Capture the cell that displays the provided text and extract its [x, y] central coordinate. 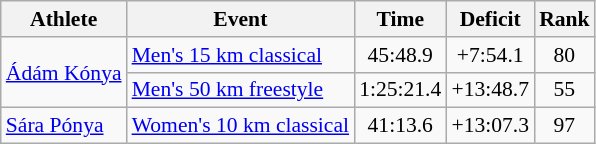
45:48.9 [400, 55]
Rank [564, 19]
1:25:21.4 [400, 90]
97 [564, 126]
41:13.6 [400, 126]
Women's 10 km classical [241, 126]
55 [564, 90]
Time [400, 19]
Ádám Kónya [64, 72]
Sára Pónya [64, 126]
Men's 15 km classical [241, 55]
Event [241, 19]
Deficit [490, 19]
Athlete [64, 19]
Men's 50 km freestyle [241, 90]
80 [564, 55]
+13:48.7 [490, 90]
+13:07.3 [490, 126]
+7:54.1 [490, 55]
